Scan for the cell matching the given text and deliver its (X, Y) coordinate at center. 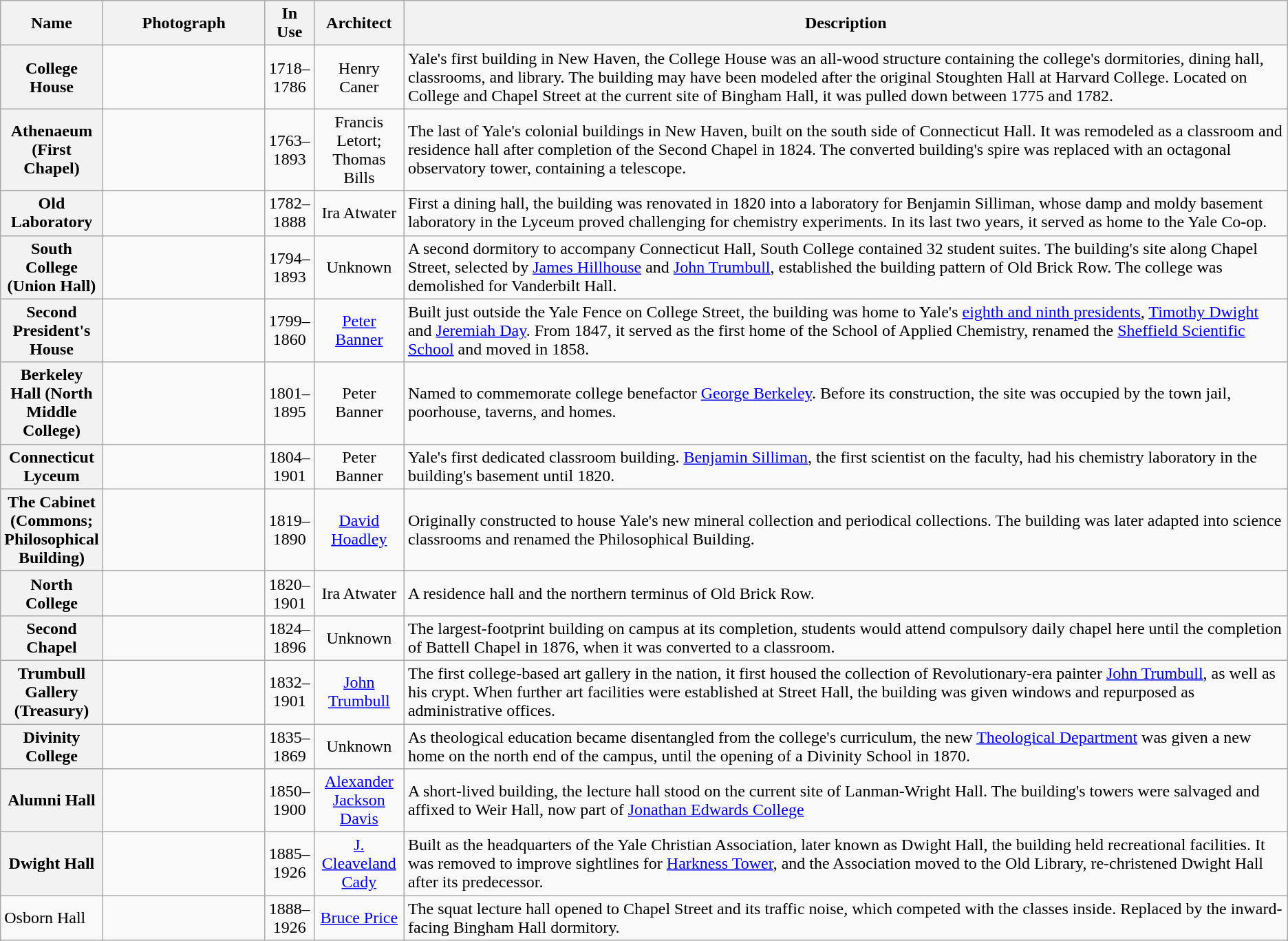
In Use (289, 23)
Berkeley Hall (North Middle College) (52, 403)
1888–1926 (289, 918)
Connecticut Lyceum (52, 467)
1835–1869 (289, 746)
Photograph (184, 23)
1794–1893 (289, 267)
Alumni Hall (52, 801)
Second Chapel (52, 637)
Name (52, 23)
North College (52, 593)
Architect (359, 23)
1782–1888 (289, 213)
Athenaeum (First Chapel) (52, 150)
David Hoadley (359, 530)
Henry Caner (359, 77)
A residence hall and the northern terminus of Old Brick Row. (846, 593)
Alexander Jackson Davis (359, 801)
Osborn Hall (52, 918)
1718–1786 (289, 77)
1832–1901 (289, 692)
1824–1896 (289, 637)
John Trumbull (359, 692)
1804–1901 (289, 467)
J. Cleaveland Cady (359, 864)
1850–1900 (289, 801)
Description (846, 23)
The Cabinet (Commons; Philosophical Building) (52, 530)
Old Laboratory (52, 213)
College House (52, 77)
Francis Letort; Thomas Bills (359, 150)
1885–1926 (289, 864)
Divinity College (52, 746)
1801–1895 (289, 403)
1820–1901 (289, 593)
Second President's House (52, 330)
Trumbull Gallery (Treasury) (52, 692)
1763–1893 (289, 150)
1819–1890 (289, 530)
Dwight Hall (52, 864)
South College (Union Hall) (52, 267)
Bruce Price (359, 918)
1799–1860 (289, 330)
